Extract the (x, y) coordinate from the center of the cell holding the provided text.  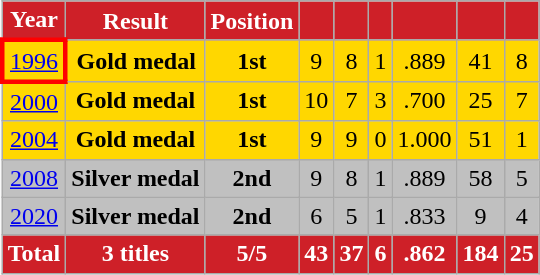
.833 (424, 216)
.700 (424, 101)
58 (480, 178)
51 (480, 140)
2000 (34, 101)
Position (252, 21)
1.000 (424, 140)
3 titles (136, 254)
0 (380, 140)
Year (34, 21)
10 (316, 101)
Total (34, 254)
41 (480, 60)
4 (522, 216)
3 (380, 101)
.862 (424, 254)
5/5 (252, 254)
2020 (34, 216)
2004 (34, 140)
37 (352, 254)
Result (136, 21)
184 (480, 254)
1996 (34, 60)
2008 (34, 178)
43 (316, 254)
